Pinpoint the cell where the given text exists, returning its (X, Y) midpoint coordinate. 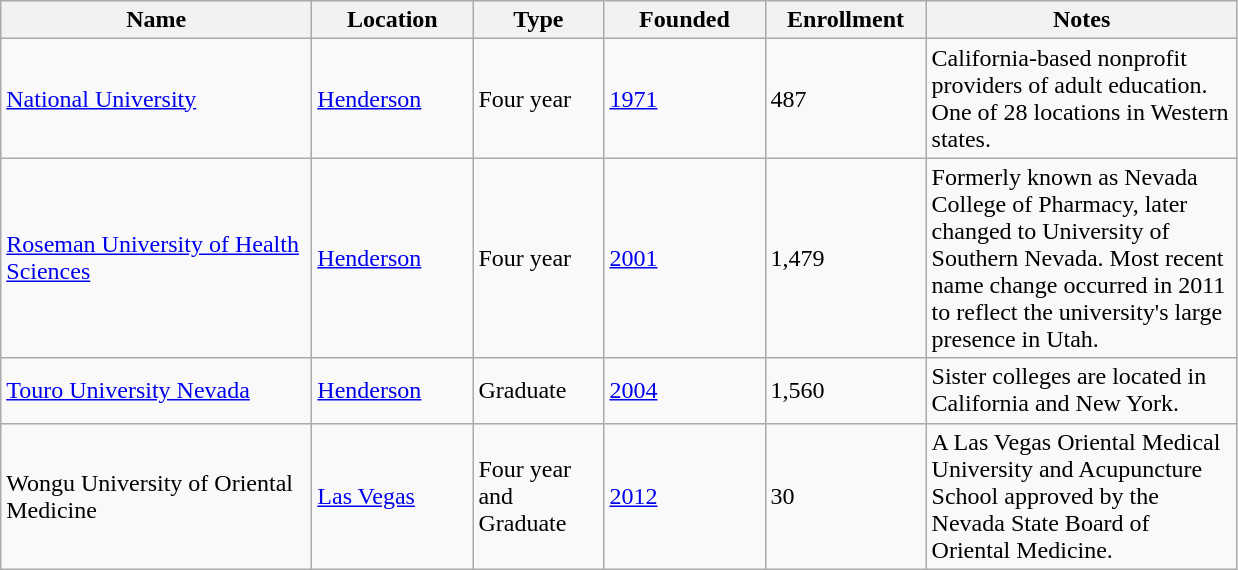
Graduate (538, 390)
Type (538, 20)
Touro University Nevada (156, 390)
2001 (684, 258)
A Las Vegas Oriental Medical University and Acupuncture School approved by the Nevada State Board of Oriental Medicine. (1082, 496)
30 (846, 496)
487 (846, 98)
1971 (684, 98)
Four year and Graduate (538, 496)
National University (156, 98)
Wongu University of Oriental Medicine (156, 496)
Founded (684, 20)
Name (156, 20)
Roseman University of Health Sciences (156, 258)
California-based nonprofit providers of adult education. One of 28 locations in Western states. (1082, 98)
Notes (1082, 20)
1,560 (846, 390)
2012 (684, 496)
Las Vegas (392, 496)
Sister colleges are located in California and New York. (1082, 390)
Location (392, 20)
2004 (684, 390)
Enrollment (846, 20)
1,479 (846, 258)
